Locate the cell with the specified text and output its [X, Y] center coordinate. 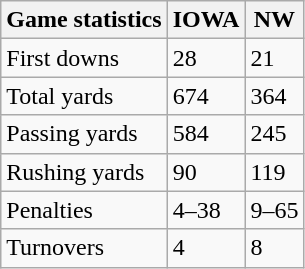
Rushing yards [84, 172]
245 [274, 134]
4–38 [206, 210]
9–65 [274, 210]
IOWA [206, 20]
119 [274, 172]
Passing yards [84, 134]
584 [206, 134]
Game statistics [84, 20]
Penalties [84, 210]
4 [206, 248]
28 [206, 58]
NW [274, 20]
Total yards [84, 96]
674 [206, 96]
90 [206, 172]
First downs [84, 58]
364 [274, 96]
Turnovers [84, 248]
21 [274, 58]
8 [274, 248]
